Locate the cell with the specified text and output its (x, y) center coordinate. 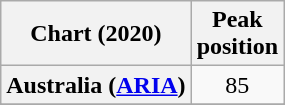
Chart (2020) (96, 34)
Peakposition (237, 34)
Australia (ARIA) (96, 85)
85 (237, 85)
